Search for the cell housing the specified text and yield its (x, y) center coordinate. 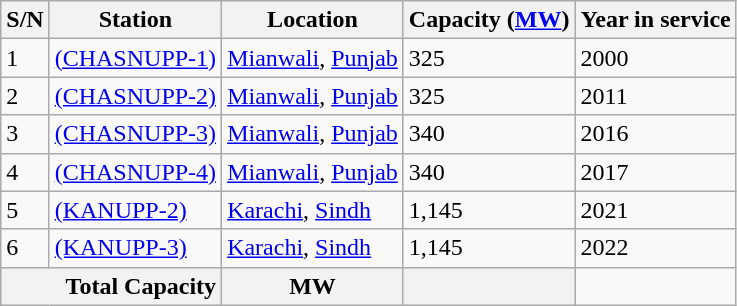
S/N (25, 20)
Station (135, 20)
(CHASNUPP-2) (135, 96)
2016 (656, 134)
3 (25, 134)
2017 (656, 172)
Total Capacity (112, 286)
5 (25, 210)
(CHASNUPP-1) (135, 58)
2000 (656, 58)
1 (25, 58)
4 (25, 172)
2022 (656, 248)
(KANUPP-3) (135, 248)
(CHASNUPP-4) (135, 172)
2 (25, 96)
Year in service (656, 20)
MW (313, 286)
Location (313, 20)
(CHASNUPP-3) (135, 134)
6 (25, 248)
(KANUPP-2) (135, 210)
2011 (656, 96)
2021 (656, 210)
Capacity (MW) (489, 20)
